Determine the (x, y) coordinate at the center of the cell enclosing the given text.  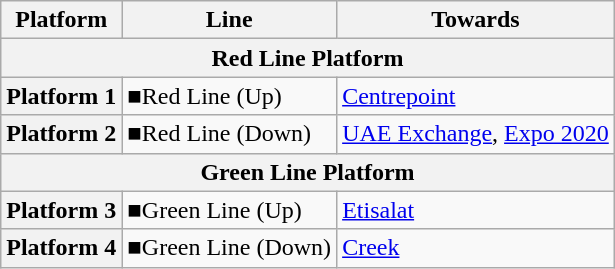
Platform (62, 20)
■Red Line (Up) (230, 96)
Platform 2 (62, 134)
Red Line Platform (308, 58)
Centrepoint (476, 96)
Green Line Platform (308, 172)
UAE Exchange, Expo 2020 (476, 134)
Platform 3 (62, 210)
Platform 1 (62, 96)
■Green Line (Up) (230, 210)
Creek (476, 248)
Line (230, 20)
Etisalat (476, 210)
■Green Line (Down) (230, 248)
■Red Line (Down) (230, 134)
Towards (476, 20)
Platform 4 (62, 248)
